Search for the cell housing the specified text and yield its [x, y] center coordinate. 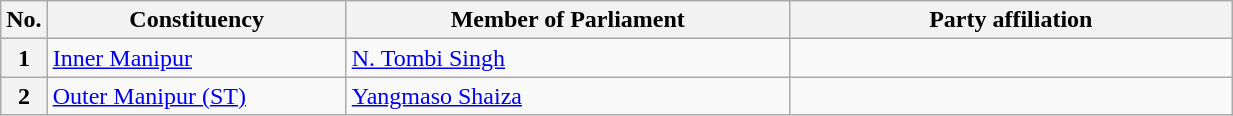
No. [24, 20]
Constituency [196, 20]
2 [24, 96]
N. Tombi Singh [568, 58]
Outer Manipur (ST) [196, 96]
Member of Parliament [568, 20]
1 [24, 58]
Party affiliation [1010, 20]
Yangmaso Shaiza [568, 96]
Inner Manipur [196, 58]
